Search for the cell housing the specified text and yield its [X, Y] center coordinate. 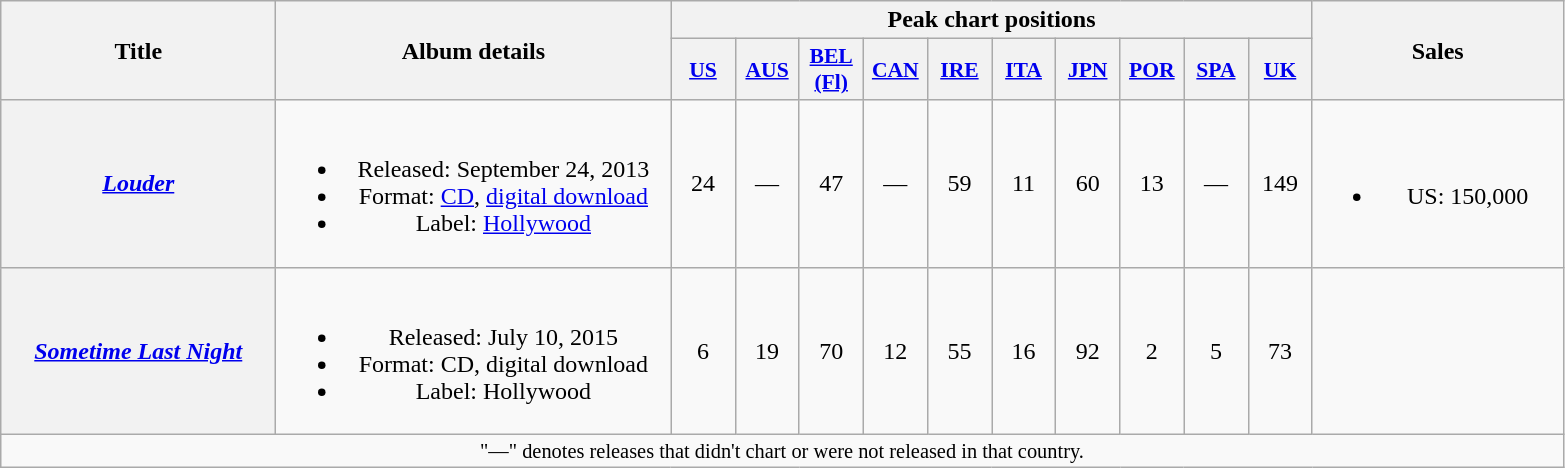
BEL(Fl) [831, 70]
"—" denotes releases that didn't chart or were not released in that country. [782, 451]
60 [1088, 184]
Sales [1438, 50]
6 [703, 350]
24 [703, 184]
Sometime Last Night [138, 350]
12 [895, 350]
ITA [1024, 70]
70 [831, 350]
5 [1216, 350]
JPN [1088, 70]
Album details [474, 50]
13 [1152, 184]
16 [1024, 350]
IRE [959, 70]
CAN [895, 70]
59 [959, 184]
92 [1088, 350]
Peak chart positions [992, 20]
2 [1152, 350]
POR [1152, 70]
47 [831, 184]
UK [1280, 70]
US [703, 70]
Released: September 24, 2013Format: CD, digital downloadLabel: Hollywood [474, 184]
AUS [767, 70]
149 [1280, 184]
US: 150,000 [1438, 184]
Louder [138, 184]
SPA [1216, 70]
55 [959, 350]
Title [138, 50]
Released: July 10, 2015Format: CD, digital downloadLabel: Hollywood [474, 350]
11 [1024, 184]
19 [767, 350]
73 [1280, 350]
